Identify which cell holds the provided text, then report its (X, Y) central coordinate. 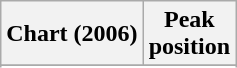
Peakposition (189, 34)
Chart (2006) (72, 34)
